For the text-containing cell, return its midpoint in (x, y) coordinate format. 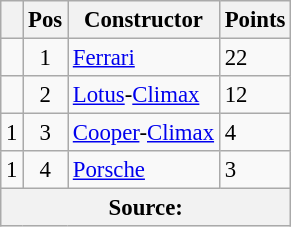
2 (46, 95)
Ferrari (144, 58)
Lotus-Climax (144, 95)
Source: (146, 208)
Cooper-Climax (144, 133)
Points (254, 20)
Pos (46, 20)
12 (254, 95)
Porsche (144, 170)
22 (254, 58)
Constructor (144, 20)
